Locate the cell with the specified text and output its (x, y) center coordinate. 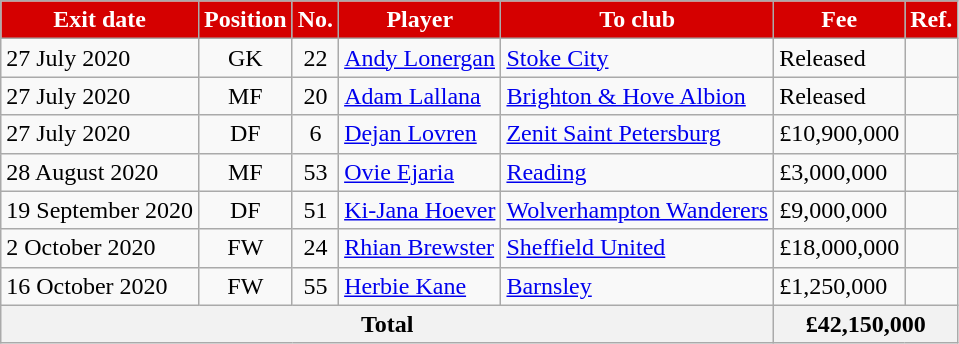
2 October 2020 (100, 248)
24 (315, 248)
Rhian Brewster (420, 248)
Exit date (100, 20)
53 (315, 172)
Brighton & Hove Albion (638, 96)
16 October 2020 (100, 286)
£42,150,000 (866, 324)
£3,000,000 (840, 172)
Stoke City (638, 58)
To club (638, 20)
6 (315, 134)
£10,900,000 (840, 134)
£18,000,000 (840, 248)
28 August 2020 (100, 172)
Herbie Kane (420, 286)
Andy Lonergan (420, 58)
£1,250,000 (840, 286)
Barnsley (638, 286)
Reading (638, 172)
No. (315, 20)
51 (315, 210)
GK (245, 58)
Fee (840, 20)
Total (388, 324)
Ref. (932, 20)
Wolverhampton Wanderers (638, 210)
Ovie Ejaria (420, 172)
Position (245, 20)
Player (420, 20)
22 (315, 58)
Sheffield United (638, 248)
£9,000,000 (840, 210)
Ki-Jana Hoever (420, 210)
20 (315, 96)
19 September 2020 (100, 210)
55 (315, 286)
Zenit Saint Petersburg (638, 134)
Adam Lallana (420, 96)
Dejan Lovren (420, 134)
